Extract the [x, y] coordinate from the center of the cell holding the provided text.  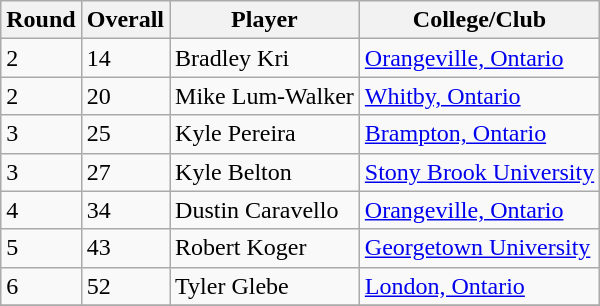
College/Club [479, 20]
Brampton, Ontario [479, 134]
52 [125, 286]
Robert Koger [265, 248]
Tyler Glebe [265, 286]
Overall [125, 20]
6 [41, 286]
Georgetown University [479, 248]
5 [41, 248]
Bradley Kri [265, 58]
25 [125, 134]
London, Ontario [479, 286]
Kyle Pereira [265, 134]
Mike Lum-Walker [265, 96]
14 [125, 58]
Player [265, 20]
Stony Brook University [479, 172]
27 [125, 172]
4 [41, 210]
43 [125, 248]
Kyle Belton [265, 172]
Whitby, Ontario [479, 96]
34 [125, 210]
20 [125, 96]
Dustin Caravello [265, 210]
Round [41, 20]
